Find where the given text appears and provide that cell's center as [x, y] coordinate. 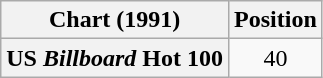
40 [276, 58]
US Billboard Hot 100 [115, 58]
Position [276, 20]
Chart (1991) [115, 20]
